For the text-containing cell, return its midpoint in [x, y] coordinate format. 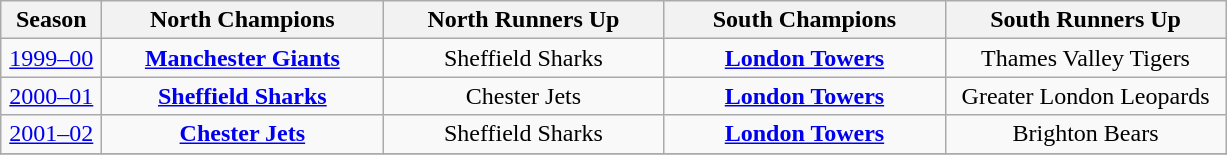
Thames Valley Tigers [1086, 58]
North Champions [242, 20]
1999–00 [52, 58]
South Champions [804, 20]
Season [52, 20]
Greater London Leopards [1086, 96]
Brighton Bears [1086, 134]
North Runners Up [524, 20]
South Runners Up [1086, 20]
Manchester Giants [242, 58]
2001–02 [52, 134]
2000–01 [52, 96]
